Search for the cell housing the specified text and yield its (X, Y) center coordinate. 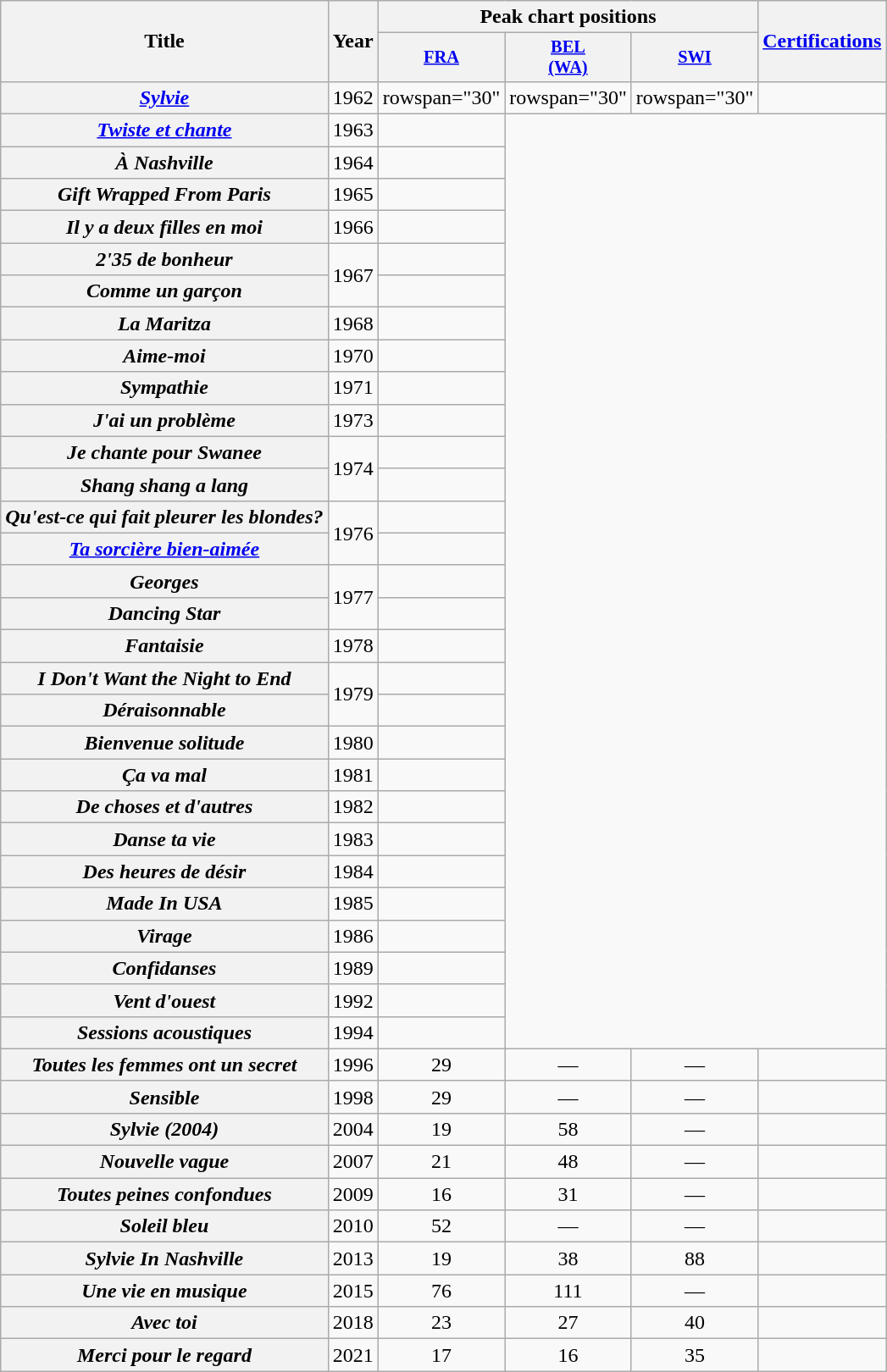
1966 (352, 227)
1980 (352, 743)
Dancing Star (164, 613)
88 (695, 1259)
2009 (352, 1194)
1964 (352, 163)
Gift Wrapped From Paris (164, 195)
1977 (352, 597)
1984 (352, 871)
31 (568, 1194)
Danse ta vie (164, 839)
Comme un garçon (164, 291)
Qu'est-ce qui fait pleurer les blondes? (164, 517)
1994 (352, 1032)
2007 (352, 1162)
Avec toi (164, 1323)
Sylvie (2004) (164, 1129)
1970 (352, 356)
1974 (352, 468)
23 (441, 1323)
Sylvie In Nashville (164, 1259)
52 (441, 1226)
1962 (352, 97)
1963 (352, 130)
Déraisonnable (164, 711)
Georges (164, 581)
1971 (352, 388)
Merci pour le regard (164, 1355)
1967 (352, 275)
1998 (352, 1097)
21 (441, 1162)
76 (441, 1291)
Il y a deux filles en moi (164, 227)
Shang shang a lang (164, 484)
Confidanses (164, 968)
Certifications (822, 41)
2010 (352, 1226)
Twiste et chante (164, 130)
1981 (352, 775)
Year (352, 41)
J'ai un problème (164, 420)
48 (568, 1162)
Virage (164, 936)
1982 (352, 807)
I Don't Want the Night to End (164, 678)
FRA (441, 58)
1973 (352, 420)
1979 (352, 694)
35 (695, 1355)
Toutes les femmes ont un secret (164, 1065)
17 (441, 1355)
Ça va mal (164, 775)
1978 (352, 646)
BEL(WA) (568, 58)
Vent d'ouest (164, 1000)
Une vie en musique (164, 1291)
Des heures de désir (164, 871)
SWI (695, 58)
Toutes peines confondues (164, 1194)
40 (695, 1323)
Fantaisie (164, 646)
Je chante pour Swanee (164, 452)
1992 (352, 1000)
1996 (352, 1065)
38 (568, 1259)
2015 (352, 1291)
Sessions acoustiques (164, 1032)
2018 (352, 1323)
2013 (352, 1259)
1983 (352, 839)
2021 (352, 1355)
À Nashville (164, 163)
1989 (352, 968)
1985 (352, 904)
1976 (352, 533)
2004 (352, 1129)
Peak chart positions (568, 17)
1968 (352, 324)
Made In USA (164, 904)
Nouvelle vague (164, 1162)
Soleil bleu (164, 1226)
Sympathie (164, 388)
1986 (352, 936)
27 (568, 1323)
Aime-moi (164, 356)
Sylvie (164, 97)
Title (164, 41)
Ta sorcière bien-aimée (164, 549)
111 (568, 1291)
58 (568, 1129)
De choses et d'autres (164, 807)
1965 (352, 195)
Bienvenue solitude (164, 743)
La Maritza (164, 324)
2'35 de bonheur (164, 259)
Sensible (164, 1097)
